From the cell containing the given text, extract its center point as (x, y) coordinate. 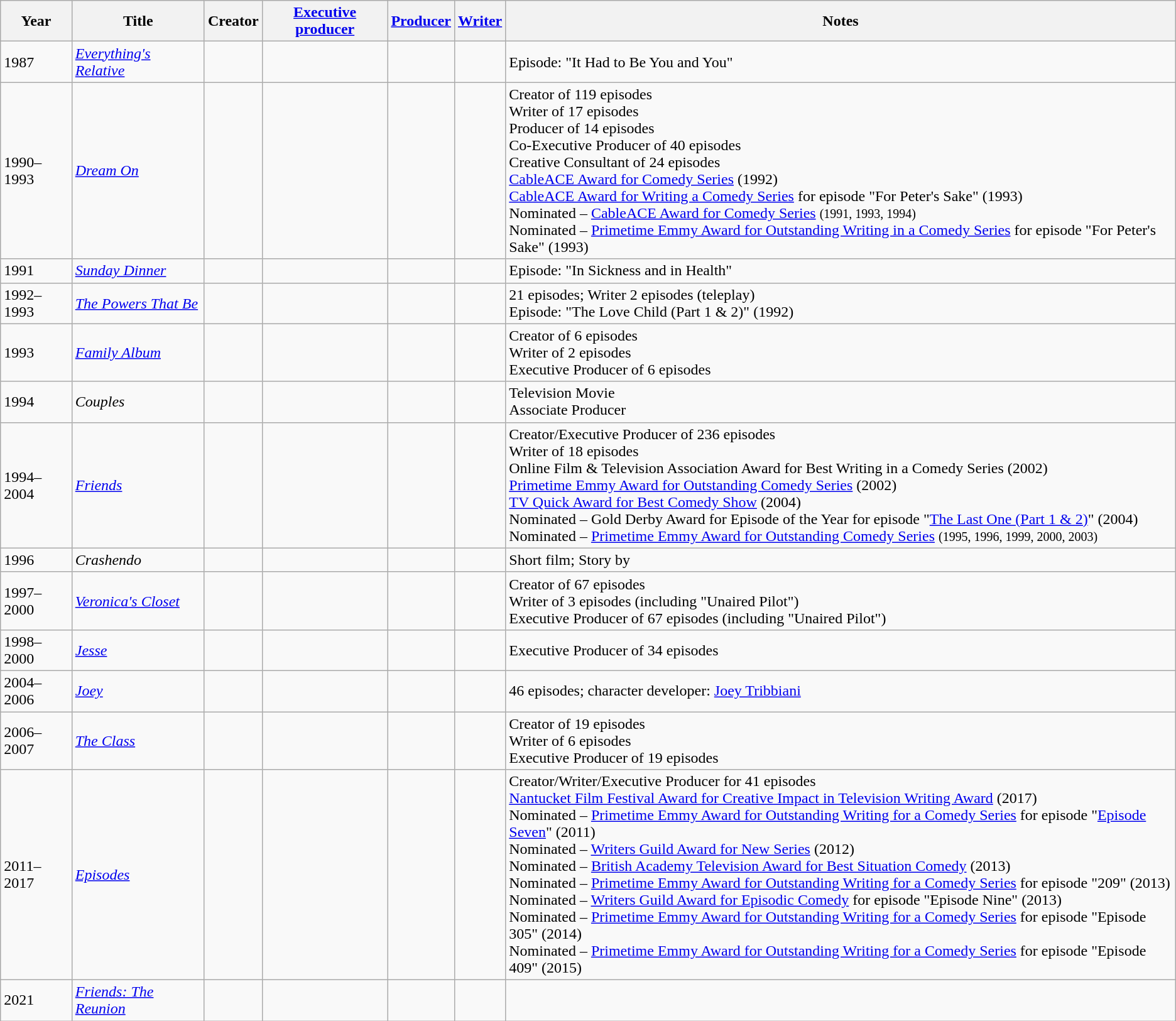
2004–2006 (36, 691)
Everything's Relative (138, 62)
Creator of 67 episodesWriter of 3 episodes (including "Unaired Pilot")Executive Producer of 67 episodes (including "Unaired Pilot") (841, 601)
1987 (36, 62)
2006–2007 (36, 740)
1994–2004 (36, 485)
1991 (36, 271)
1992–1993 (36, 303)
Notes (841, 21)
1994 (36, 402)
Creator of 19 episodesWriter of 6 episodesExecutive Producer of 19 episodes (841, 740)
1997–2000 (36, 601)
2021 (36, 1000)
21 episodes; Writer 2 episodes (teleplay)Episode: "The Love Child (Part 1 & 2)" (1992) (841, 303)
46 episodes; character developer: Joey Tribbiani (841, 691)
1993 (36, 352)
Dream On (138, 171)
Title (138, 21)
Television MovieAssociate Producer (841, 402)
Creator (233, 21)
The Powers That Be (138, 303)
Family Album (138, 352)
Joey (138, 691)
Creator of 6 episodesWriter of 2 episodesExecutive Producer of 6 episodes (841, 352)
Episode: "It Had to Be You and You" (841, 62)
The Class (138, 740)
Episodes (138, 875)
1998–2000 (36, 650)
2011–2017 (36, 875)
Jesse (138, 650)
Sunday Dinner (138, 271)
1996 (36, 560)
Veronica's Closet (138, 601)
Year (36, 21)
Writer (480, 21)
Friends: The Reunion (138, 1000)
1990–1993 (36, 171)
Short film; Story by (841, 560)
Episode: "In Sickness and in Health" (841, 271)
Friends (138, 485)
Executive producer (325, 21)
Couples (138, 402)
Producer (421, 21)
Executive Producer of 34 episodes (841, 650)
Crashendo (138, 560)
